Determine the [x, y] coordinate at the center of the cell enclosing the given text.  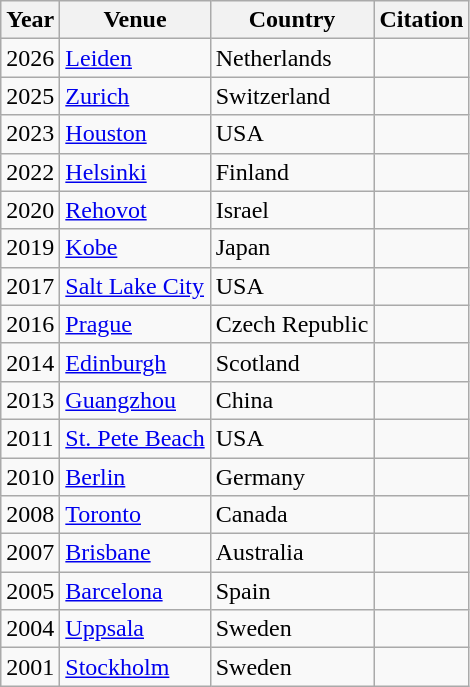
Uppsala [135, 629]
2020 [30, 210]
Helsinki [135, 172]
Germany [292, 477]
Switzerland [292, 96]
Japan [292, 248]
Venue [135, 20]
Houston [135, 134]
2022 [30, 172]
Leiden [135, 58]
Country [292, 20]
Finland [292, 172]
2010 [30, 477]
2019 [30, 248]
Citation [422, 20]
Canada [292, 515]
2013 [30, 400]
2007 [30, 553]
Netherlands [292, 58]
Toronto [135, 515]
Spain [292, 591]
2016 [30, 324]
Australia [292, 553]
Year [30, 20]
St. Pete Beach [135, 438]
2026 [30, 58]
2008 [30, 515]
Zurich [135, 96]
2017 [30, 286]
Rehovot [135, 210]
Stockholm [135, 667]
Czech Republic [292, 324]
Barcelona [135, 591]
2023 [30, 134]
Scotland [292, 362]
Salt Lake City [135, 286]
Edinburgh [135, 362]
China [292, 400]
2001 [30, 667]
Kobe [135, 248]
2014 [30, 362]
2025 [30, 96]
2011 [30, 438]
Guangzhou [135, 400]
2004 [30, 629]
Prague [135, 324]
Berlin [135, 477]
Israel [292, 210]
2005 [30, 591]
Brisbane [135, 553]
